Return [X, Y] of the center of cell containing provided text 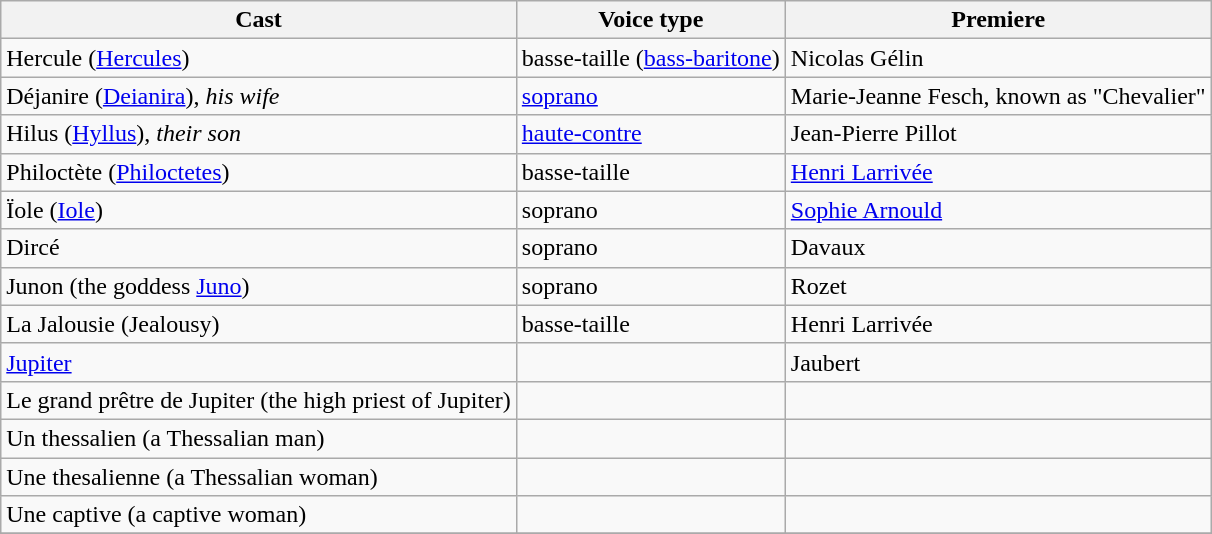
Jean-Pierre Pillot [998, 134]
Jaubert [998, 362]
Une thesalienne (a Thessalian woman) [259, 477]
basse-taille (bass-baritone) [650, 58]
haute-contre [650, 134]
Le grand prêtre de Jupiter (the high priest of Jupiter) [259, 400]
Hilus (Hyllus), their son [259, 134]
Voice type [650, 20]
Marie-Jeanne Fesch, known as "Chevalier" [998, 96]
Une captive (a captive woman) [259, 515]
Rozet [998, 286]
Un thessalien (a Thessalian man) [259, 438]
La Jalousie (Jealousy) [259, 324]
Déjanire (Deianira), his wife [259, 96]
Sophie Arnould [998, 210]
Dircé [259, 248]
Junon (the goddess Juno) [259, 286]
Premiere [998, 20]
Davaux [998, 248]
Nicolas Gélin [998, 58]
Ïole (Iole) [259, 210]
Jupiter [259, 362]
Hercule (Hercules) [259, 58]
Philoctète (Philoctetes) [259, 172]
Cast [259, 20]
